Provide the [X, Y] coordinate of the cell's center where the given text is located.  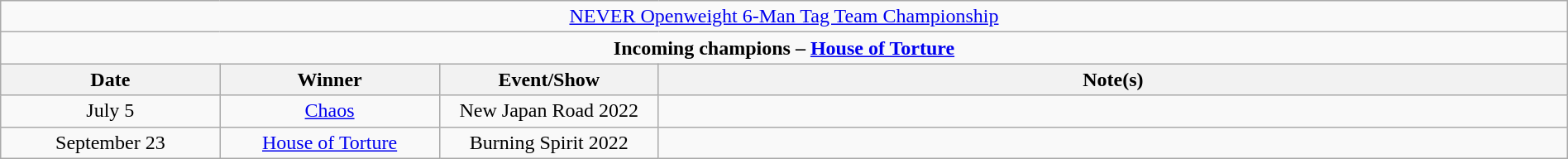
Winner [329, 79]
NEVER Openweight 6-Man Tag Team Championship [784, 17]
Chaos [329, 111]
New Japan Road 2022 [549, 111]
July 5 [111, 111]
House of Torture [329, 142]
Incoming champions – House of Torture [784, 48]
Date [111, 79]
Event/Show [549, 79]
Burning Spirit 2022 [549, 142]
Note(s) [1113, 79]
September 23 [111, 142]
